Determine the (X, Y) coordinate at the center of the cell enclosing the given text.  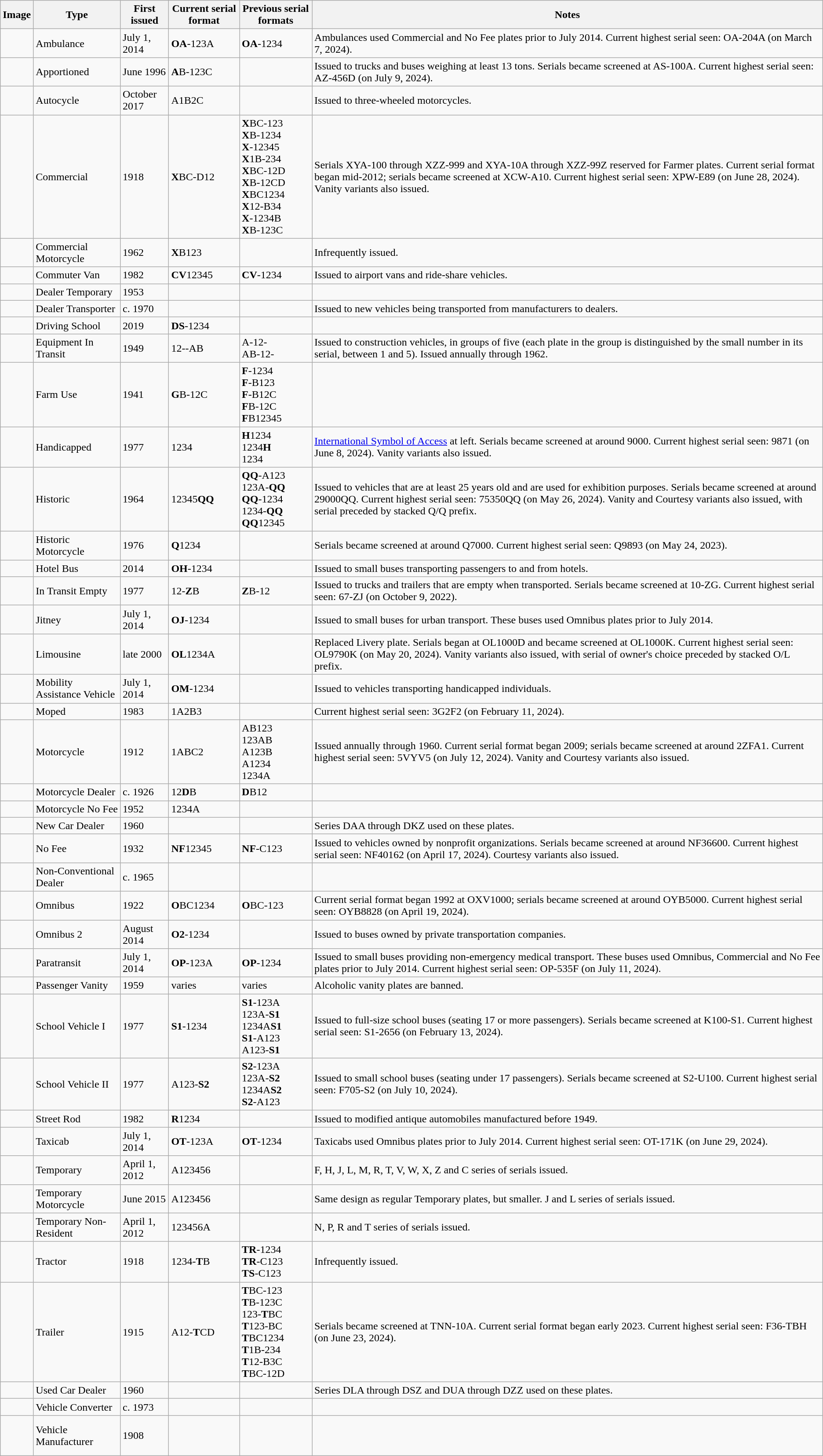
12--AB (204, 348)
Vehicle Manufacturer (77, 1435)
Temporary (77, 1170)
F-1234F-B123F-B12CFB-12CFB12345 (276, 394)
1964 (145, 499)
Issued to trucks and buses weighing at least 13 tons. Serials became screened at AS-100A. Current highest serial seen: AZ-456D (on July 9, 2024). (568, 72)
Tractor (77, 1262)
Moped (77, 711)
N, P, R and T series of serials issued. (568, 1227)
1976 (145, 546)
Omnibus (77, 906)
Issued to vehicles transporting handicapped individuals. (568, 688)
c. 1973 (145, 1407)
Passenger Vanity (77, 986)
OM-1234 (204, 688)
Mobility Assistance Vehicle (77, 688)
O2-1234 (204, 934)
Issued to three-wheeled motorcycles. (568, 100)
Historic (77, 499)
TR-1234TR-C123TS-C123 (276, 1262)
Notes (568, 15)
A-12-AB-12- (276, 348)
XBC-123XB-1234X-12345X1B-234XBC-12DXB-12CDXBC1234X12-B34X-1234BXB-123C (276, 177)
1234 (204, 447)
School Vehicle II (77, 1084)
AB123123ABA123BA12341234A (276, 752)
OBC-123 (276, 906)
H12341234H1234 (276, 447)
Commuter Van (77, 275)
Issued to airport vans and ride-share vehicles. (568, 275)
Previous serial formats (276, 15)
A123-S2 (204, 1084)
Issued to new vehicles being transported from manufacturers to dealers. (568, 309)
c. 1965 (145, 877)
Same design as regular Temporary plates, but smaller. J and L series of serials issued. (568, 1198)
Current serial format began 1992 at OXV1000; serials became screened at around OYB5000. Current highest serial seen: OYB8828 (on April 19, 2024). (568, 906)
OBC1234 (204, 906)
Autocycle (77, 100)
No Fee (77, 848)
1ABC2 (204, 752)
1A2B3 (204, 711)
Taxicab (77, 1141)
1962 (145, 252)
Farm Use (77, 394)
DB12 (276, 792)
1953 (145, 292)
CV12345 (204, 275)
ZB-12 (276, 591)
Motorcycle (77, 752)
Temporary Non-Resident (77, 1227)
Dealer Transporter (77, 309)
2019 (145, 325)
Omnibus 2 (77, 934)
1952 (145, 809)
June 2015 (145, 1198)
1908 (145, 1435)
1932 (145, 848)
late 2000 (145, 654)
Taxicabs used Omnibus plates prior to July 2014. Current highest serial seen: OT-171K (on June 29, 2024). (568, 1141)
1912 (145, 752)
School Vehicle I (77, 1026)
XB123 (204, 252)
Paratransit (77, 963)
OP-1234 (276, 963)
12-ZB (204, 591)
Motorcycle Dealer (77, 792)
Non-Conventional Dealer (77, 877)
1941 (145, 394)
June 1996 (145, 72)
Vehicle Converter (77, 1407)
Image (17, 15)
Commercial (77, 177)
Current highest serial seen: 3G2F2 (on February 11, 2024). (568, 711)
F, H, J, L, M, R, T, V, W, X, Z and C series of serials issued. (568, 1170)
Ambulances used Commercial and No Fee plates prior to July 2014. Current highest serial seen: OA-204A (on March 7, 2024). (568, 43)
Ambulance (77, 43)
Trailer (77, 1332)
Issued to small buses for urban transport. These buses used Omnibus plates prior to July 2014. (568, 620)
NF12345 (204, 848)
Q1234 (204, 546)
GB-12C (204, 394)
Jitney (77, 620)
Historic Motorcycle (77, 546)
1234A (204, 809)
CV-1234 (276, 275)
Issued to buses owned by private transportation companies. (568, 934)
Equipment In Transit (77, 348)
Hotel Bus (77, 568)
Handicapped (77, 447)
Driving School (77, 325)
New Car Dealer (77, 826)
OA-123A (204, 43)
DS-1234 (204, 325)
AB-123C (204, 72)
Issued to modified antique automobiles manufactured before 1949. (568, 1119)
Current serial format (204, 15)
In Transit Empty (77, 591)
Motorcycle No Fee (77, 809)
1915 (145, 1332)
S1-1234 (204, 1026)
OA-1234 (276, 43)
1983 (145, 711)
Apportioned (77, 72)
S1-123A123A-S11234AS1S1-A123A123-S1 (276, 1026)
Serials became screened at around Q7000. Current highest serial seen: Q9893 (on May 24, 2023). (568, 546)
OL1234A (204, 654)
Street Rod (77, 1119)
1949 (145, 348)
c. 1926 (145, 792)
August 2014 (145, 934)
Type (77, 15)
12345QQ (204, 499)
OJ-1234 (204, 620)
First issued (145, 15)
OH-1234 (204, 568)
Temporary Motorcycle (77, 1198)
OP-123A (204, 963)
Alcoholic vanity plates are banned. (568, 986)
Series DLA through DSZ and DUA through DZZ used on these plates. (568, 1390)
R1234 (204, 1119)
1234-TB (204, 1262)
1959 (145, 986)
October 2017 (145, 100)
S2-123A123A-S21234AS2S2-A123 (276, 1084)
1922 (145, 906)
Dealer Temporary (77, 292)
123456A (204, 1227)
c. 1970 (145, 309)
Commercial Motorcycle (77, 252)
NF-C123 (276, 848)
A1B2C (204, 100)
OT-123A (204, 1141)
TBC-123TB-123C123-TBCT123-BCTBC1234T1B-234T12-B3CTBC-12D (276, 1332)
OT-1234 (276, 1141)
QQ-A123123A-QQQQ-12341234-QQQQ12345 (276, 499)
Serials became screened at TNN-10A. Current serial format began early 2023. Current highest serial seen: F36-TBH (on June 23, 2024). (568, 1332)
Limousine (77, 654)
A12-TCD (204, 1332)
2014 (145, 568)
Used Car Dealer (77, 1390)
12DB (204, 792)
Series DAA through DKZ used on these plates. (568, 826)
Issued to small buses transporting passengers to and from hotels. (568, 568)
XBC-D12 (204, 177)
